Extract the [x, y] coordinate from the center of the cell holding the provided text.  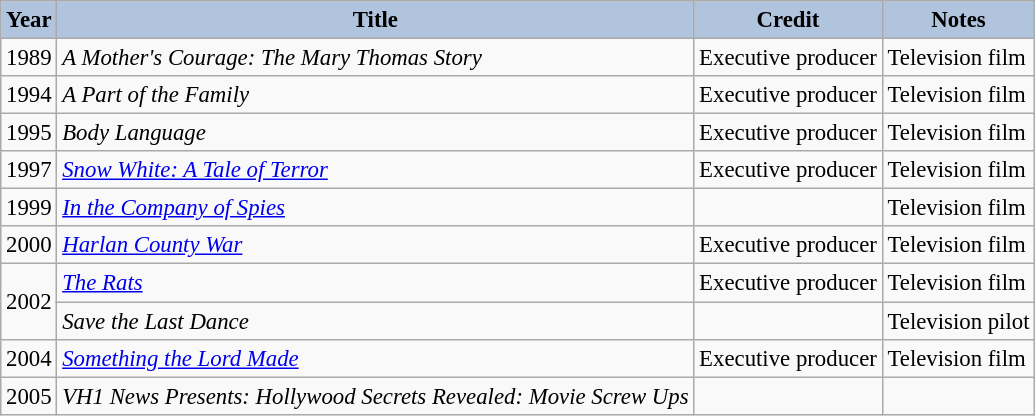
Credit [788, 20]
2000 [29, 245]
1999 [29, 208]
Save the Last Dance [376, 321]
1997 [29, 170]
The Rats [376, 283]
Snow White: A Tale of Terror [376, 170]
Television pilot [958, 321]
2004 [29, 358]
Year [29, 20]
Harlan County War [376, 245]
VH1 News Presents: Hollywood Secrets Revealed: Movie Screw Ups [376, 396]
Notes [958, 20]
Something the Lord Made [376, 358]
In the Company of Spies [376, 208]
2005 [29, 396]
A Part of the Family [376, 95]
1994 [29, 95]
A Mother's Courage: The Mary Thomas Story [376, 58]
Title [376, 20]
1995 [29, 133]
2002 [29, 302]
Body Language [376, 133]
1989 [29, 58]
